Return (X, Y) of the center of cell containing provided text 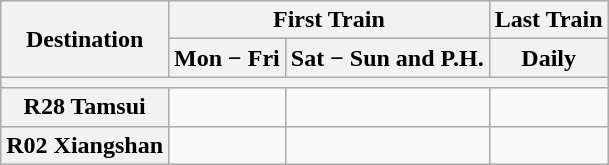
Daily (548, 58)
Sat − Sun and P.H. (387, 58)
R28 Tamsui (85, 107)
Mon − Fri (228, 58)
First Train (330, 20)
Last Train (548, 20)
Destination (85, 39)
R02 Xiangshan (85, 145)
